Scan for the cell matching the given text and deliver its (X, Y) coordinate at center. 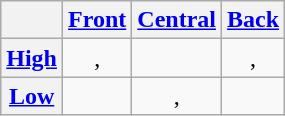
High (32, 58)
Front (98, 20)
Low (32, 96)
Central (177, 20)
Back (254, 20)
